Provide the (X, Y) coordinate of the cell's center where the given text is located.  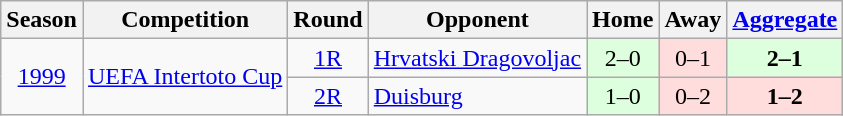
0–2 (693, 96)
1–0 (623, 96)
2–1 (785, 58)
UEFA Intertoto Cup (184, 77)
2R (328, 96)
Season (42, 20)
Duisburg (477, 96)
Competition (184, 20)
1R (328, 58)
0–1 (693, 58)
Opponent (477, 20)
2–0 (623, 58)
Hrvatski Dragovoljac (477, 58)
Away (693, 20)
1999 (42, 77)
Aggregate (785, 20)
Home (623, 20)
Round (328, 20)
1–2 (785, 96)
